Provide the (X, Y) coordinate of the cell's center where the given text is located.  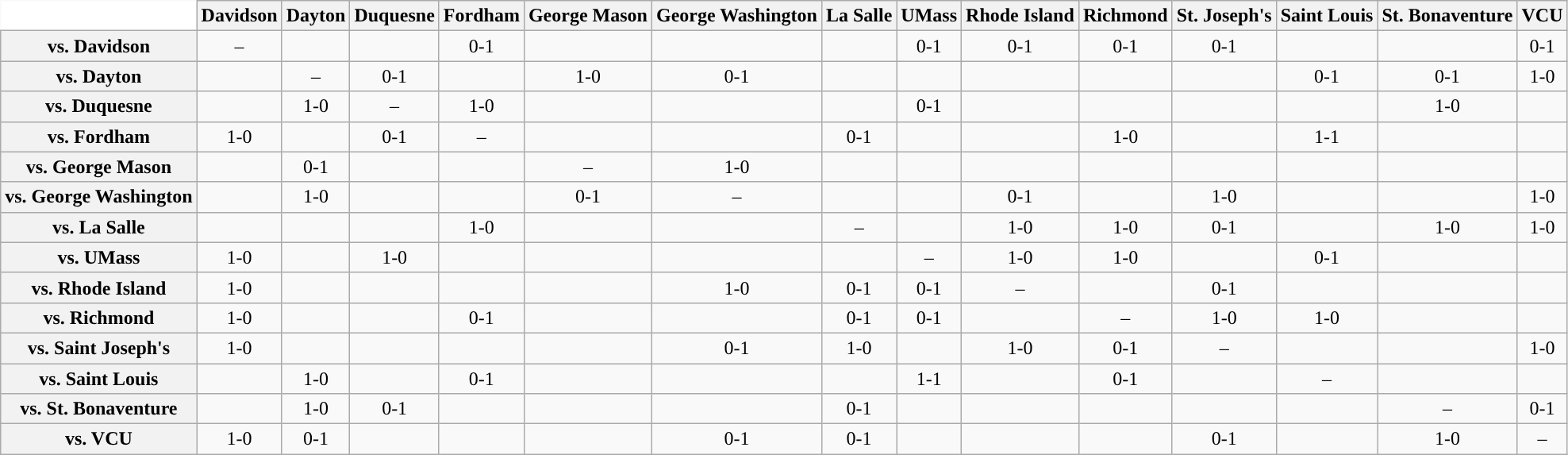
vs. Saint Louis (98, 379)
VCU (1543, 16)
UMass (929, 16)
Rhode Island (1020, 16)
Saint Louis (1327, 16)
St. Joseph's (1224, 16)
vs. Richmond (98, 318)
La Salle (859, 16)
vs. Rhode Island (98, 287)
Duquesne (394, 16)
vs. Dayton (98, 76)
Fordham (481, 16)
Richmond (1125, 16)
St. Bonaventure (1447, 16)
vs. UMass (98, 257)
vs. VCU (98, 439)
vs. George Mason (98, 167)
vs. George Washington (98, 197)
vs. Fordham (98, 137)
vs. Duquesne (98, 106)
Dayton (316, 16)
vs. Saint Joseph's (98, 348)
vs. La Salle (98, 227)
Davidson (240, 16)
vs. Davidson (98, 46)
George Mason (587, 16)
George Washington (736, 16)
vs. St. Bonaventure (98, 409)
